Detect which cell encompasses the target text, then output its [x, y] center coordinate. 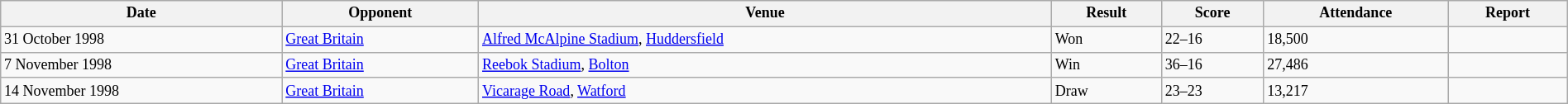
Opponent [380, 13]
Draw [1107, 91]
Result [1107, 13]
Won [1107, 40]
Reebok Stadium, Bolton [766, 64]
27,486 [1356, 64]
18,500 [1356, 40]
Vicarage Road, Watford [766, 91]
Attendance [1356, 13]
Win [1107, 64]
36–16 [1212, 64]
31 October 1998 [141, 40]
22–16 [1212, 40]
23–23 [1212, 91]
14 November 1998 [141, 91]
13,217 [1356, 91]
Venue [766, 13]
Report [1508, 13]
Alfred McAlpine Stadium, Huddersfield [766, 40]
Score [1212, 13]
Date [141, 13]
7 November 1998 [141, 64]
